Determine the [x, y] coordinate at the center of the cell enclosing the given text.  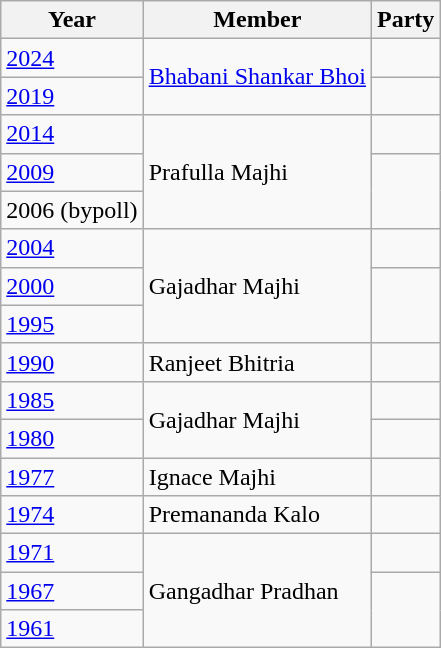
Bhabani Shankar Bhoi [257, 77]
2006 (bypoll) [72, 210]
1980 [72, 438]
1995 [72, 324]
1967 [72, 591]
Party [406, 20]
2014 [72, 134]
1974 [72, 515]
Gangadhar Pradhan [257, 591]
2004 [72, 248]
2009 [72, 172]
2000 [72, 286]
1961 [72, 629]
Prafulla Majhi [257, 172]
Ranjeet Bhitria [257, 362]
2019 [72, 96]
Member [257, 20]
Ignace Majhi [257, 477]
Year [72, 20]
1971 [72, 553]
1977 [72, 477]
1985 [72, 400]
Premananda Kalo [257, 515]
2024 [72, 58]
1990 [72, 362]
